Extract the (X, Y) coordinate from the center of the cell holding the provided text.  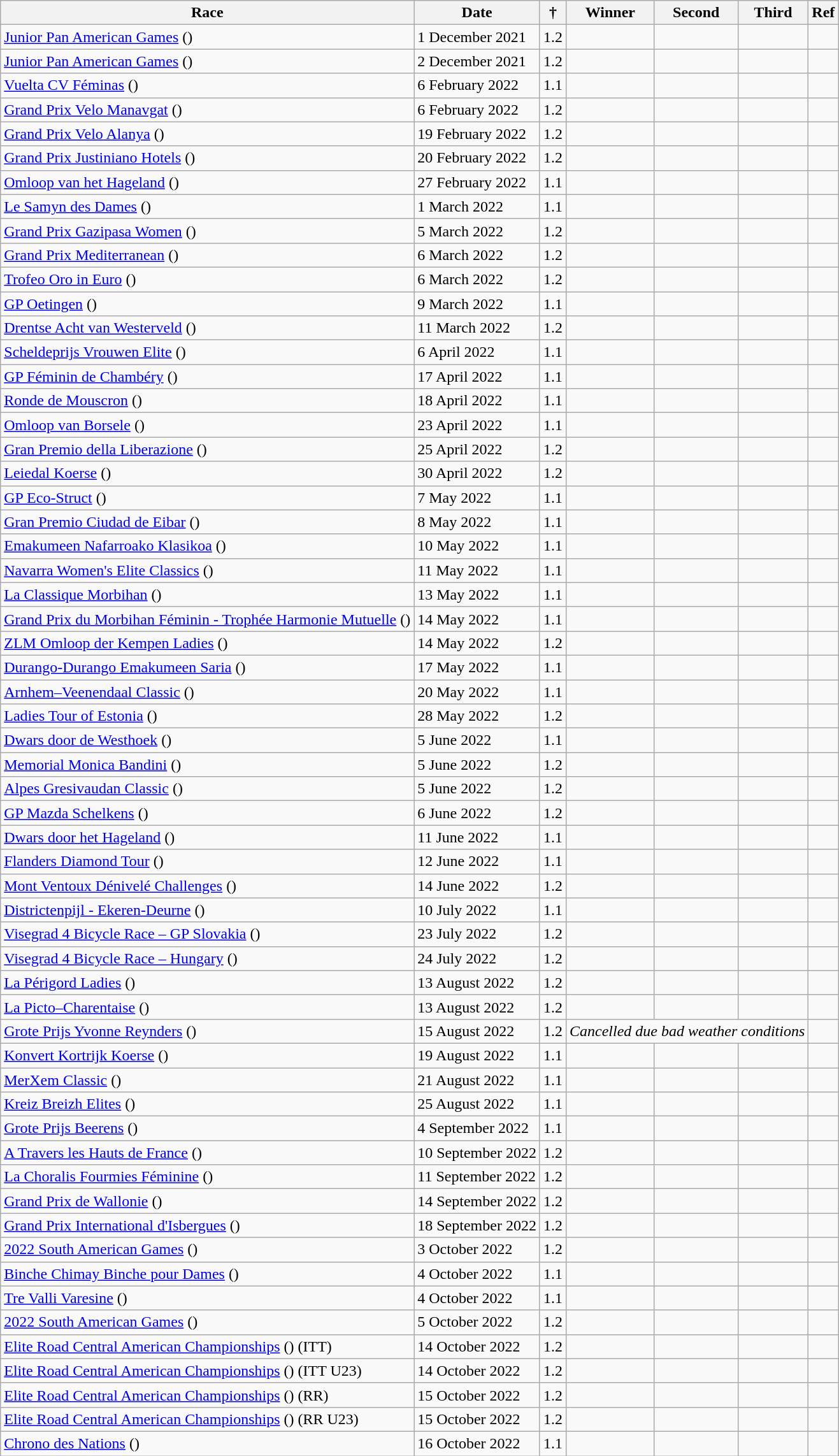
18 April 2022 (477, 401)
Grand Prix de Wallonie () (208, 1201)
Drentse Acht van Westerveld () (208, 328)
Grand Prix Gazipasa Women () (208, 231)
25 August 2022 (477, 1104)
Grand Prix Velo Alanya () (208, 134)
20 February 2022 (477, 158)
Elite Road Central American Championships () (ITT U23) (208, 1371)
† (553, 13)
Binche Chimay Binche pour Dames () (208, 1274)
5 October 2022 (477, 1322)
Elite Road Central American Championships () (ITT) (208, 1346)
23 July 2022 (477, 934)
Vuelta CV Féminas () (208, 85)
11 March 2022 (477, 328)
Race (208, 13)
Durango-Durango Emakumeen Saria () (208, 667)
Ronde de Mouscron () (208, 401)
Date (477, 13)
11 May 2022 (477, 570)
Districtenpijl - Ekeren-Deurne () (208, 910)
Dwars door het Hageland () (208, 837)
Le Samyn des Dames () (208, 206)
Omloop van het Hageland () (208, 182)
3 October 2022 (477, 1250)
Konvert Kortrijk Koerse () (208, 1055)
A Travers les Hauts de France () (208, 1153)
17 May 2022 (477, 667)
24 July 2022 (477, 958)
Second (696, 13)
La Picto–Charentaise () (208, 1007)
Elite Road Central American Championships () (RR) (208, 1395)
20 May 2022 (477, 691)
17 April 2022 (477, 377)
La Périgord Ladies () (208, 983)
Grand Prix Mediterranean () (208, 255)
Omloop van Borsele () (208, 425)
18 September 2022 (477, 1225)
Gran Premio della Liberazione () (208, 449)
10 July 2022 (477, 910)
Ladies Tour of Estonia () (208, 716)
23 April 2022 (477, 425)
13 May 2022 (477, 595)
10 May 2022 (477, 546)
GP Féminin de Chambéry () (208, 377)
Grote Prijs Beerens () (208, 1128)
Grand Prix International d'Isbergues () (208, 1225)
Kreiz Breizh Elites () (208, 1104)
MerXem Classic () (208, 1080)
1 December 2021 (477, 37)
21 August 2022 (477, 1080)
Arnhem–Veenendaal Classic () (208, 691)
27 February 2022 (477, 182)
La Choralis Fourmies Féminine () (208, 1177)
Ref (823, 13)
6 April 2022 (477, 352)
12 June 2022 (477, 861)
Alpes Gresivaudan Classic () (208, 789)
9 March 2022 (477, 304)
4 September 2022 (477, 1128)
La Classique Morbihan () (208, 595)
Mont Ventoux Dénivelé Challenges () (208, 886)
Winner (610, 13)
Grand Prix Velo Manavgat () (208, 110)
6 June 2022 (477, 813)
19 August 2022 (477, 1055)
8 May 2022 (477, 522)
Third (773, 13)
30 April 2022 (477, 473)
11 June 2022 (477, 837)
GP Mazda Schelkens () (208, 813)
Visegrad 4 Bicycle Race – Hungary () (208, 958)
Grand Prix Justiniano Hotels () (208, 158)
5 March 2022 (477, 231)
Elite Road Central American Championships () (RR U23) (208, 1419)
Emakumeen Nafarroako Klasikoa () (208, 546)
Visegrad 4 Bicycle Race – GP Slovakia () (208, 934)
14 June 2022 (477, 886)
Chrono des Nations () (208, 1443)
Scheldeprijs Vrouwen Elite () (208, 352)
15 August 2022 (477, 1031)
Flanders Diamond Tour () (208, 861)
Gran Premio Ciudad de Eibar () (208, 522)
ZLM Omloop der Kempen Ladies () (208, 643)
Dwars door de Westhoek () (208, 740)
2 December 2021 (477, 61)
Tre Valli Varesine () (208, 1298)
16 October 2022 (477, 1443)
7 May 2022 (477, 498)
28 May 2022 (477, 716)
GP Oetingen () (208, 304)
19 February 2022 (477, 134)
GP Eco-Struct () (208, 498)
Leiedal Koerse () (208, 473)
Cancelled due bad weather conditions (687, 1031)
Grand Prix du Morbihan Féminin - Trophée Harmonie Mutuelle () (208, 619)
Trofeo Oro in Euro () (208, 279)
10 September 2022 (477, 1153)
Memorial Monica Bandini () (208, 765)
Grote Prijs Yvonne Reynders () (208, 1031)
Navarra Women's Elite Classics () (208, 570)
11 September 2022 (477, 1177)
14 September 2022 (477, 1201)
25 April 2022 (477, 449)
1 March 2022 (477, 206)
